Scan for the cell matching the given text and deliver its (X, Y) coordinate at center. 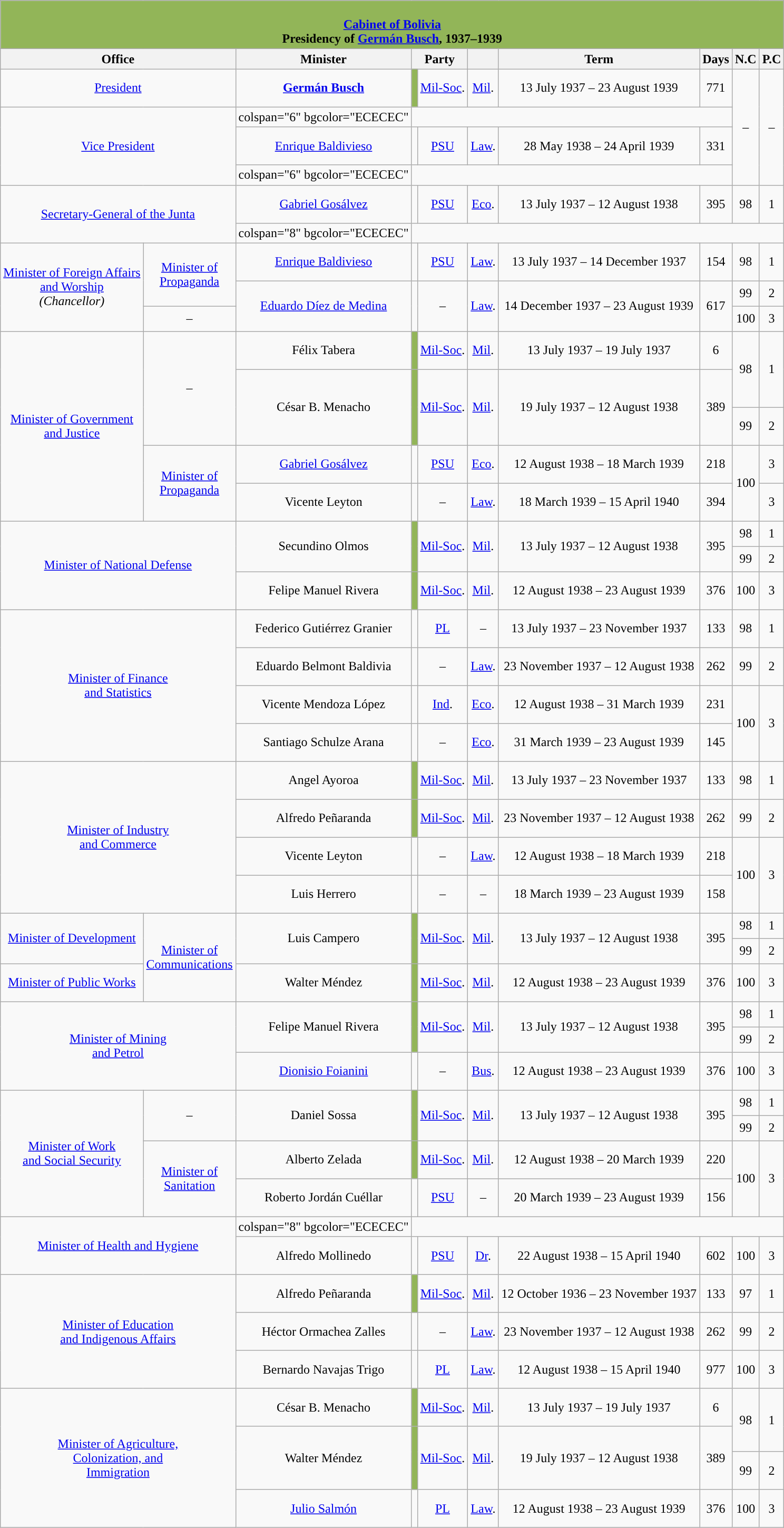
Federico Gutiérrez Granier (324, 629)
12 August 1938 – 31 March 1939 (599, 704)
Minister of Miningand Petrol (118, 1046)
156 (716, 1198)
Julio Salmón (324, 1509)
Minister ofCommunications (190, 957)
14 December 1937 – 23 August 1939 (599, 306)
18 March 1939 – 15 April 1940 (599, 502)
Minister of Foreign Affairsand Worship(Chancellor) (72, 287)
154 (716, 262)
Félix Tabera (324, 350)
Bus. (483, 1071)
145 (716, 742)
Minister of National Defense (118, 565)
Luis Campero (324, 938)
Vicente Mendoza López (324, 704)
771 (716, 88)
Cabinet of BoliviaPresidency of Germán Busch, 1937–1939 (392, 25)
Minister of Workand Social Security (72, 1153)
Minister of Governmentand Justice (72, 426)
Secretary-General of the Junta (118, 214)
158 (716, 894)
Vice President (118, 146)
12 August 1938 – 15 April 1940 (599, 1369)
P.C (771, 59)
28 May 1938 – 24 April 1939 (599, 146)
Daniel Sossa (324, 1115)
Dr. (483, 1256)
Alberto Zelada (324, 1160)
12 August 1938 – 20 March 1939 (599, 1160)
Eduardo Díez de Medina (324, 306)
Angel Ayoroa (324, 780)
602 (716, 1256)
18 March 1939 – 23 August 1939 (599, 894)
Minister (324, 59)
Minister of Public Works (72, 983)
12 October 1936 – 23 November 1937 (599, 1294)
Germán Busch (324, 88)
20 March 1939 – 23 August 1939 (599, 1198)
Party (439, 59)
Bernardo Navajas Trigo (324, 1369)
394 (716, 502)
31 March 1939 – 23 August 1939 (599, 742)
Minister of Educationand Indigenous Affairs (118, 1331)
617 (716, 306)
Minister ofSanitation (190, 1179)
Alfredo Mollinedo (324, 1256)
13 July 1937 – 23 August 1939 (599, 88)
Minister of Development (72, 938)
Santiago Schulze Arana (324, 742)
Minister of Financeand Statistics (118, 685)
231 (716, 704)
97 (746, 1294)
Luis Herrero (324, 894)
13 July 1937 – 14 December 1937 (599, 262)
220 (716, 1160)
Minister of Agriculture,Colonization, andImmigration (118, 1458)
Days (716, 59)
Minister of Industryand Commerce (118, 837)
977 (716, 1369)
Secundino Olmos (324, 546)
N.C (746, 59)
Héctor Ormachea Zalles (324, 1331)
Term (599, 59)
Eduardo Belmont Baldivia (324, 667)
Minister of Health and Hygiene (118, 1246)
President (118, 88)
Office (118, 59)
Dionisio Foianini (324, 1071)
331 (716, 146)
Ind. (443, 704)
Roberto Jordán Cuéllar (324, 1198)
22 August 1938 – 15 April 1940 (599, 1256)
